Extract the [x, y] coordinate from the center of the cell holding the provided text.  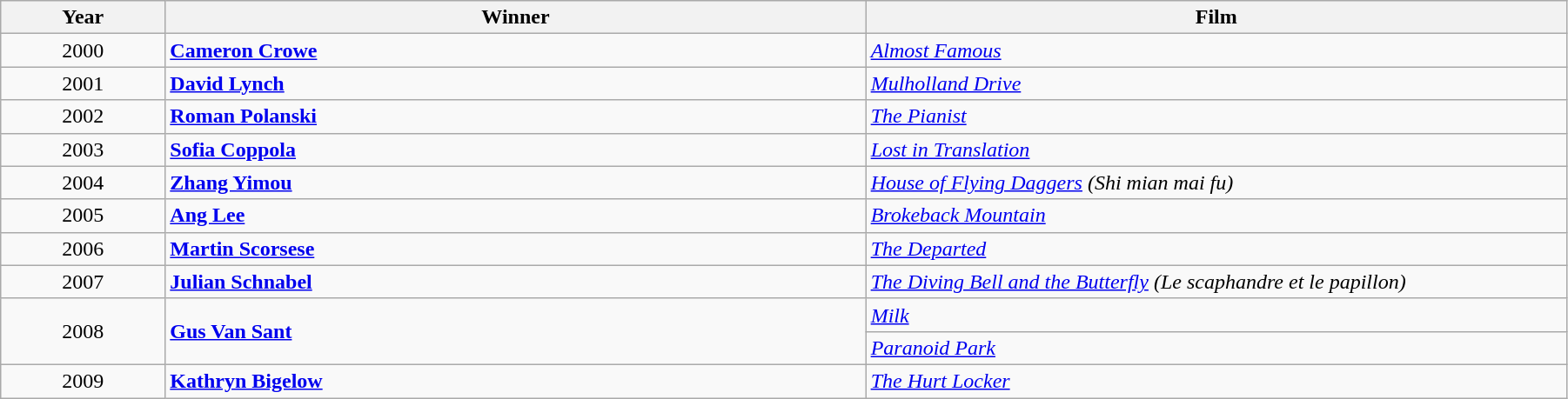
2004 [84, 183]
2008 [84, 331]
2000 [84, 50]
Sofia Coppola [515, 150]
Almost Famous [1216, 50]
The Diving Bell and the Butterfly (Le scaphandre et le papillon) [1216, 282]
Julian Schnabel [515, 282]
2005 [84, 216]
Cameron Crowe [515, 50]
2009 [84, 381]
Winner [515, 17]
Lost in Translation [1216, 150]
Brokeback Mountain [1216, 216]
Gus Van Sant [515, 331]
2006 [84, 249]
Zhang Yimou [515, 183]
Film [1216, 17]
2003 [84, 150]
Roman Polanski [515, 116]
Ang Lee [515, 216]
The Departed [1216, 249]
House of Flying Daggers (Shi mian mai fu) [1216, 183]
Martin Scorsese [515, 249]
Milk [1216, 315]
The Pianist [1216, 116]
Kathryn Bigelow [515, 381]
The Hurt Locker [1216, 381]
Year [84, 17]
2002 [84, 116]
Mulholland Drive [1216, 83]
Paranoid Park [1216, 348]
David Lynch [515, 83]
2001 [84, 83]
2007 [84, 282]
